Output the [x, y] coordinate of the center of the cell containing the given text.  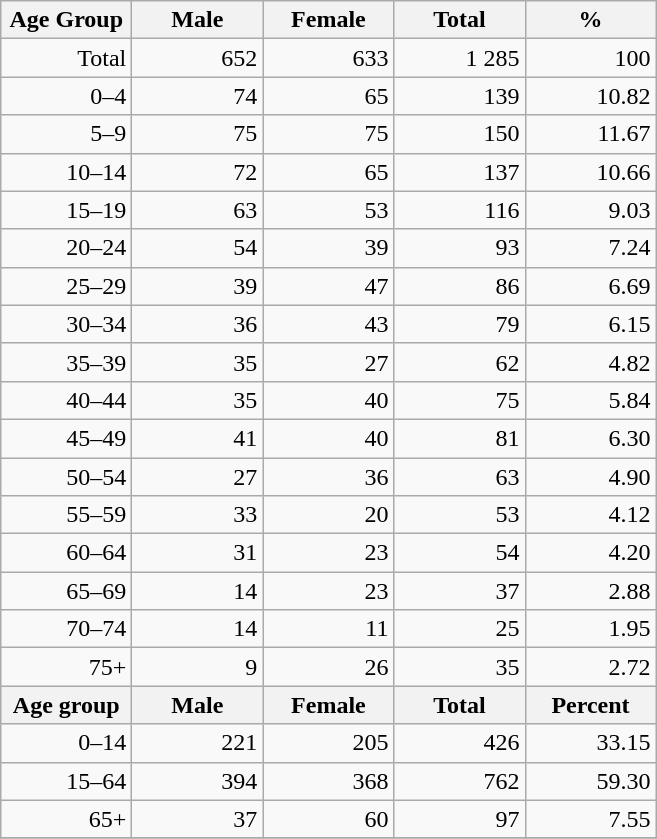
86 [460, 286]
35–39 [66, 362]
394 [198, 781]
65–69 [66, 591]
1 285 [460, 58]
4.82 [590, 362]
74 [198, 96]
31 [198, 553]
79 [460, 324]
652 [198, 58]
5–9 [66, 134]
25 [460, 629]
62 [460, 362]
368 [328, 781]
20 [328, 515]
10–14 [66, 172]
205 [328, 743]
10.82 [590, 96]
4.20 [590, 553]
426 [460, 743]
43 [328, 324]
2.88 [590, 591]
11 [328, 629]
30–34 [66, 324]
50–54 [66, 477]
65+ [66, 819]
Percent [590, 705]
97 [460, 819]
11.67 [590, 134]
93 [460, 248]
25–29 [66, 286]
6.30 [590, 438]
45–49 [66, 438]
7.24 [590, 248]
9.03 [590, 210]
55–59 [66, 515]
Age group [66, 705]
Age Group [66, 20]
6.15 [590, 324]
81 [460, 438]
15–19 [66, 210]
60 [328, 819]
10.66 [590, 172]
0–14 [66, 743]
70–74 [66, 629]
59.30 [590, 781]
9 [198, 667]
100 [590, 58]
7.55 [590, 819]
0–4 [66, 96]
47 [328, 286]
762 [460, 781]
20–24 [66, 248]
33.15 [590, 743]
6.69 [590, 286]
2.72 [590, 667]
221 [198, 743]
% [590, 20]
40–44 [66, 400]
26 [328, 667]
116 [460, 210]
1.95 [590, 629]
150 [460, 134]
75+ [66, 667]
137 [460, 172]
633 [328, 58]
33 [198, 515]
139 [460, 96]
72 [198, 172]
15–64 [66, 781]
5.84 [590, 400]
4.90 [590, 477]
41 [198, 438]
4.12 [590, 515]
60–64 [66, 553]
